Pinpoint the cell where the given text exists, returning its [X, Y] midpoint coordinate. 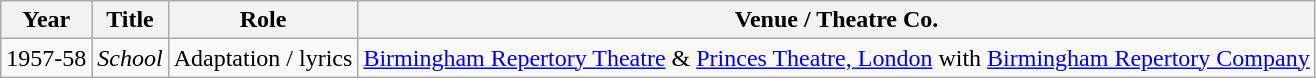
Year [46, 20]
School [130, 58]
1957-58 [46, 58]
Title [130, 20]
Birmingham Repertory Theatre & Princes Theatre, London with Birmingham Repertory Company [836, 58]
Role [263, 20]
Adaptation / lyrics [263, 58]
Venue / Theatre Co. [836, 20]
